Provide the [X, Y] coordinate of the cell's center where the given text is located.  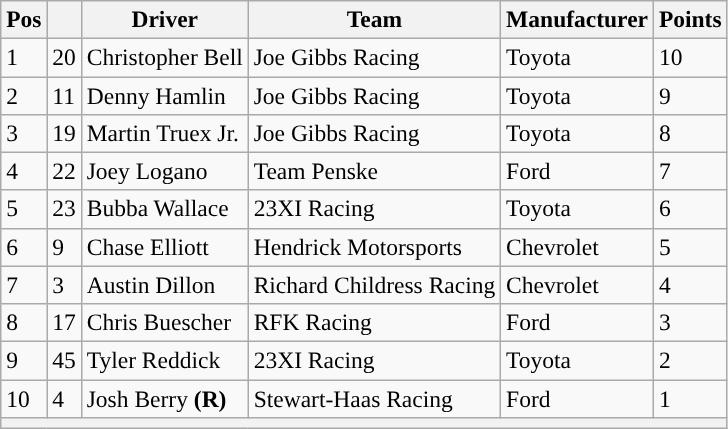
11 [64, 95]
Christopher Bell [164, 57]
Hendrick Motorsports [374, 247]
Manufacturer [578, 19]
Stewart-Haas Racing [374, 398]
45 [64, 360]
Joey Logano [164, 171]
Team [374, 19]
RFK Racing [374, 322]
Pos [24, 19]
Richard Childress Racing [374, 285]
Tyler Reddick [164, 360]
20 [64, 57]
Bubba Wallace [164, 209]
Driver [164, 19]
Team Penske [374, 171]
19 [64, 133]
23 [64, 209]
22 [64, 171]
Austin Dillon [164, 285]
Denny Hamlin [164, 95]
Josh Berry (R) [164, 398]
Chris Buescher [164, 322]
17 [64, 322]
Chase Elliott [164, 247]
Martin Truex Jr. [164, 133]
Points [690, 19]
